For the text-containing cell, return its midpoint in [X, Y] coordinate format. 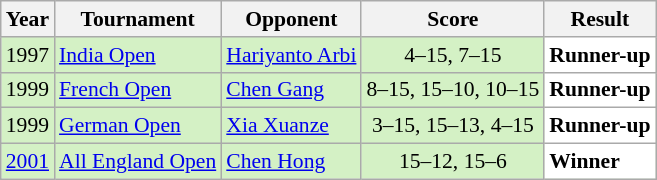
Hariyanto Arbi [291, 55]
8–15, 15–10, 10–15 [452, 90]
Winner [600, 162]
4–15, 7–15 [452, 55]
2001 [28, 162]
Tournament [138, 19]
Result [600, 19]
All England Open [138, 162]
Chen Gang [291, 90]
Opponent [291, 19]
Xia Xuanze [291, 126]
15–12, 15–6 [452, 162]
India Open [138, 55]
Year [28, 19]
French Open [138, 90]
German Open [138, 126]
Score [452, 19]
3–15, 15–13, 4–15 [452, 126]
1997 [28, 55]
Chen Hong [291, 162]
